Identify which cell holds the provided text, then report its (x, y) central coordinate. 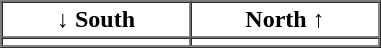
↓ South (96, 20)
North ↑ (284, 20)
